Determine the (X, Y) coordinate at the center of the cell enclosing the given text.  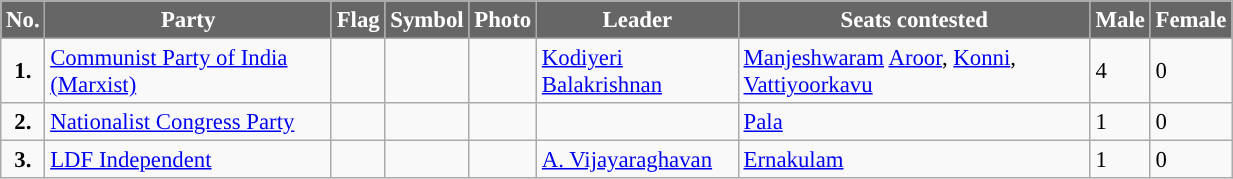
Seats contested (914, 20)
Photo (503, 20)
A. Vijayaraghavan (638, 160)
Female (1190, 20)
1. (23, 72)
Male (1120, 20)
Party (188, 20)
2. (23, 122)
Symbol (427, 20)
LDF Independent (188, 160)
Kodiyeri Balakrishnan (638, 72)
3. (23, 160)
Manjeshwaram Aroor, Konni, Vattiyoorkavu (914, 72)
Pala (914, 122)
Ernakulam (914, 160)
Leader (638, 20)
Nationalist Congress Party (188, 122)
No. (23, 20)
Flag (358, 20)
Communist Party of India (Marxist) (188, 72)
4 (1120, 72)
